Provide the (x, y) coordinate of the cell's center where the given text is located.  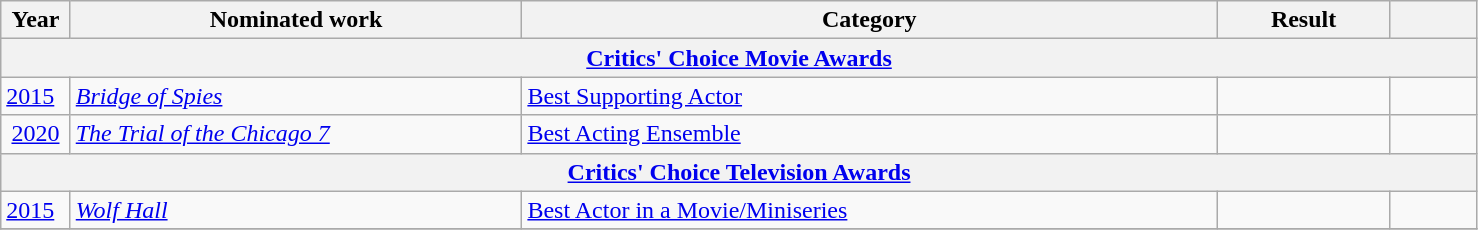
Nominated work (296, 20)
Result (1304, 20)
Critics' Choice Television Awards (740, 172)
Best Acting Ensemble (870, 134)
Year (36, 20)
2020 (36, 134)
The Trial of the Chicago 7 (296, 134)
Best Actor in a Movie/Miniseries (870, 210)
Category (870, 20)
Critics' Choice Movie Awards (740, 58)
Best Supporting Actor (870, 96)
Bridge of Spies (296, 96)
Wolf Hall (296, 210)
